Detect which cell encompasses the target text, then output its [X, Y] center coordinate. 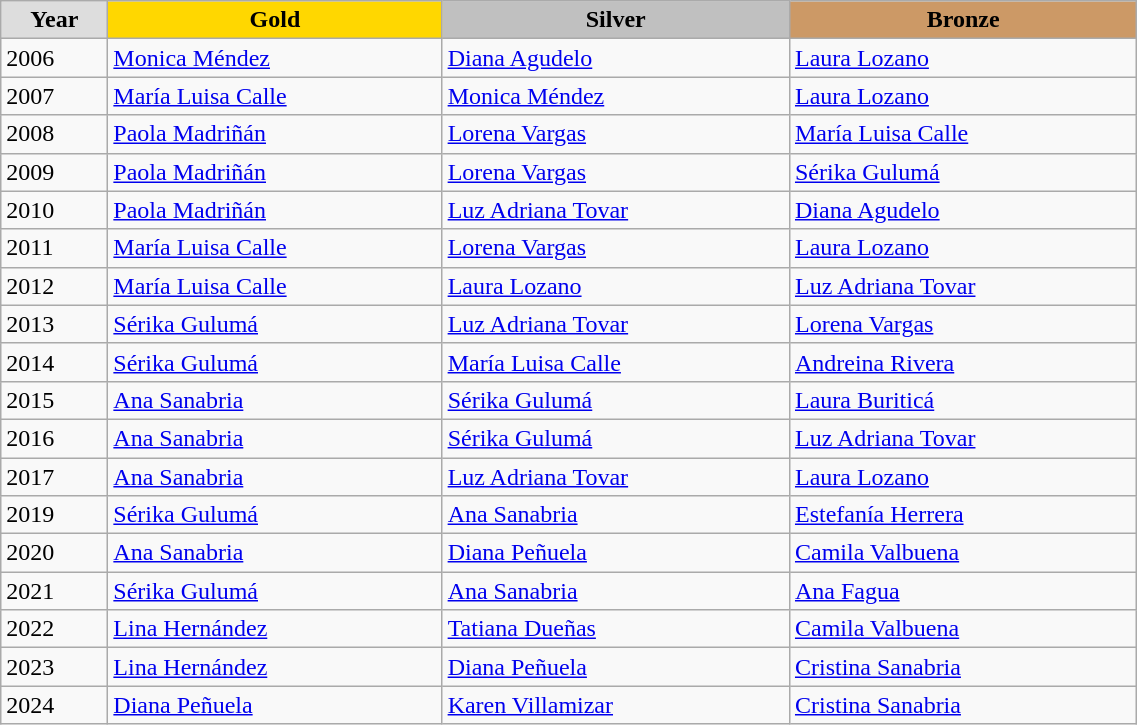
2023 [54, 667]
2016 [54, 438]
2019 [54, 515]
Gold [275, 20]
2024 [54, 705]
Year [54, 20]
2013 [54, 324]
2017 [54, 477]
Laura Buriticá [962, 400]
2011 [54, 248]
Estefanía Herrera [962, 515]
Karen Villamizar [616, 705]
Tatiana Dueñas [616, 629]
2008 [54, 134]
Ana Fagua [962, 591]
2015 [54, 400]
2010 [54, 210]
2009 [54, 172]
2012 [54, 286]
2006 [54, 58]
2022 [54, 629]
2021 [54, 591]
Silver [616, 20]
2020 [54, 553]
2014 [54, 362]
2007 [54, 96]
Bronze [962, 20]
Andreina Rivera [962, 362]
